Return the (X, Y) coordinate for the center point of the cell that contains the specified text.  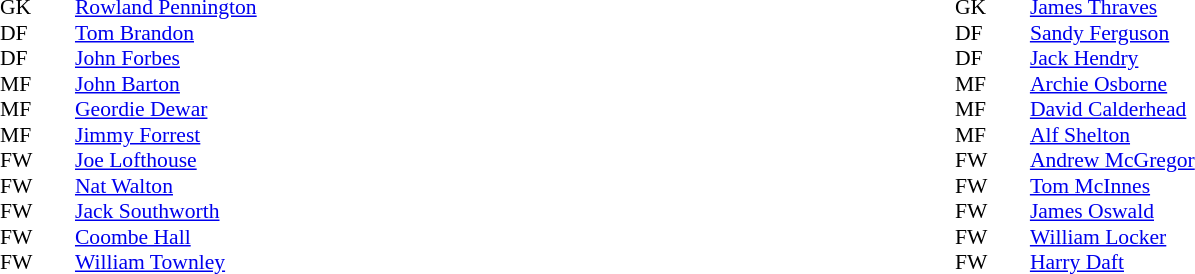
Geordie Dewar (166, 109)
David Calderhead (1112, 109)
Alf Shelton (1112, 135)
John Barton (166, 84)
Jack Southworth (166, 211)
Joe Lofthouse (166, 161)
William Locker (1112, 237)
Jimmy Forrest (166, 135)
Tom Brandon (166, 33)
Archie Osborne (1112, 84)
Nat Walton (166, 186)
Tom McInnes (1112, 186)
John Forbes (166, 59)
Coombe Hall (166, 237)
Sandy Ferguson (1112, 33)
Andrew McGregor (1112, 161)
James Oswald (1112, 211)
Jack Hendry (1112, 59)
